For the text-containing cell, return its midpoint in [X, Y] coordinate format. 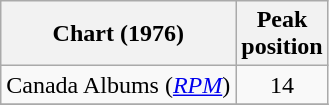
Canada Albums (RPM) [118, 85]
Peakposition [282, 34]
14 [282, 85]
Chart (1976) [118, 34]
